Determine the (X, Y) coordinate at the center of the cell enclosing the given text.  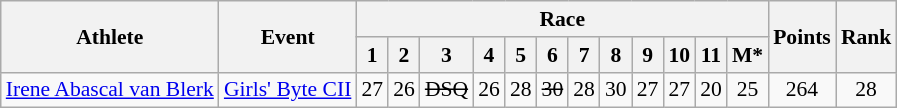
DSQ (446, 90)
264 (802, 90)
Irene Abascal van Blerk (110, 90)
9 (648, 55)
6 (553, 55)
20 (711, 90)
2 (404, 55)
Girls' Byte CII (288, 90)
4 (489, 55)
25 (748, 90)
7 (584, 55)
Event (288, 36)
Race (562, 19)
11 (711, 55)
8 (616, 55)
5 (521, 55)
10 (679, 55)
Rank (866, 36)
Points (802, 36)
M* (748, 55)
3 (446, 55)
Athlete (110, 36)
1 (372, 55)
